From the cell containing the given text, extract its center point as [x, y] coordinate. 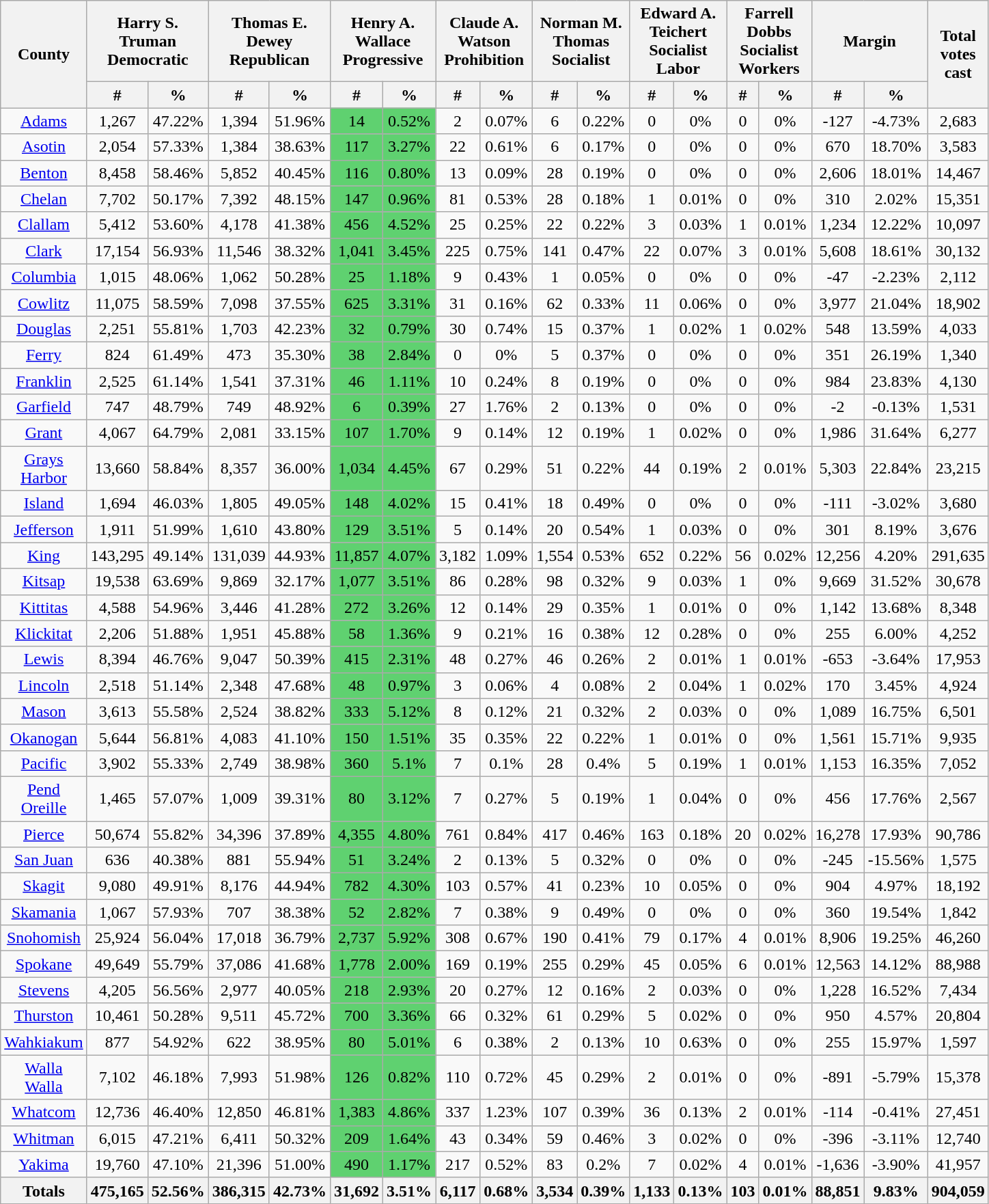
877 [117, 1042]
61 [555, 1016]
1.51% [410, 737]
2,518 [117, 685]
Skagit [44, 886]
1,951 [239, 633]
47.10% [178, 1164]
-3.64% [896, 659]
3.24% [410, 860]
337 [458, 1112]
1,561 [837, 737]
49,649 [117, 964]
129 [357, 530]
44.93% [299, 556]
48.06% [178, 277]
0.4% [604, 763]
141 [555, 251]
17.76% [896, 798]
51.00% [299, 1164]
35.30% [299, 355]
9.83% [896, 1190]
17,154 [117, 251]
-3.90% [896, 1164]
6,411 [239, 1138]
52 [357, 912]
3,182 [458, 556]
3.26% [410, 607]
88,988 [958, 964]
1,067 [117, 912]
Douglas [44, 329]
4,588 [117, 607]
163 [652, 834]
4.86% [410, 1112]
7,098 [239, 303]
42.23% [299, 329]
47.21% [178, 1138]
25,924 [117, 938]
83 [555, 1164]
1,015 [117, 277]
622 [239, 1042]
7,102 [117, 1077]
2,525 [117, 381]
126 [357, 1077]
30 [458, 329]
57.33% [178, 147]
41.38% [299, 225]
6,501 [958, 711]
Harry S. Truman Democratic [148, 41]
-15.56% [896, 860]
15.97% [896, 1042]
0.63% [701, 1042]
-3.11% [896, 1138]
Wahkiakum [44, 1042]
8.19% [896, 530]
0.57% [507, 886]
Grant [44, 433]
-4.73% [896, 121]
Margin [869, 41]
8,394 [117, 659]
Kittitas [44, 607]
King [44, 556]
-0.41% [896, 1112]
1,703 [239, 329]
16.52% [896, 990]
61.49% [178, 355]
6.00% [896, 633]
46.40% [178, 1112]
44 [652, 469]
Farrell DobbsSocialist Workers [769, 41]
31,692 [357, 1190]
2.02% [896, 199]
45.88% [299, 633]
Pierce [44, 834]
Spokane [44, 964]
1,911 [117, 530]
1,340 [958, 355]
51.98% [299, 1077]
23,215 [958, 469]
51.14% [178, 685]
9,935 [958, 737]
4.30% [410, 886]
217 [458, 1164]
37,086 [239, 964]
Claude A. WatsonProhibition [484, 41]
33.15% [299, 433]
1.23% [507, 1112]
4.07% [410, 556]
45.72% [299, 1016]
0.43% [507, 277]
1.11% [410, 381]
490 [357, 1164]
2.00% [410, 964]
218 [357, 990]
2,683 [958, 121]
0.68% [507, 1190]
1,153 [837, 763]
44.94% [299, 886]
53.60% [178, 225]
Lewis [44, 659]
2,524 [239, 711]
1,575 [958, 860]
48.79% [178, 407]
-396 [837, 1138]
31.52% [896, 582]
8,906 [837, 938]
1,986 [837, 433]
984 [837, 381]
-114 [837, 1112]
0.26% [604, 659]
2,737 [357, 938]
0.08% [604, 685]
10,097 [958, 225]
14 [357, 121]
1,041 [357, 251]
6,015 [117, 1138]
1,541 [239, 381]
14.12% [896, 964]
38 [357, 355]
48.15% [299, 199]
49.91% [178, 886]
58.84% [178, 469]
1,465 [117, 798]
707 [239, 912]
190 [555, 938]
-2 [837, 407]
548 [837, 329]
Columbia [44, 277]
17.93% [896, 834]
61.14% [178, 381]
150 [357, 737]
1,234 [837, 225]
1,531 [958, 407]
0.61% [507, 147]
Clark [44, 251]
417 [555, 834]
58 [357, 633]
1.76% [507, 407]
1.64% [410, 1138]
4,083 [239, 737]
7,702 [117, 199]
13.59% [896, 329]
8,348 [958, 607]
16 [555, 633]
38.95% [299, 1042]
Cowlitz [44, 303]
950 [837, 1016]
Whatcom [44, 1112]
15,378 [958, 1077]
38.82% [299, 711]
2.31% [410, 659]
20,804 [958, 1016]
10,461 [117, 1016]
0.82% [410, 1077]
18,902 [958, 303]
0.84% [507, 834]
5,412 [117, 225]
1,694 [117, 504]
16.75% [896, 711]
4,033 [958, 329]
-0.13% [896, 407]
-2.23% [896, 277]
3.12% [410, 798]
147 [357, 199]
66 [458, 1016]
9,047 [239, 659]
12,563 [837, 964]
90,786 [958, 834]
904 [837, 886]
-47 [837, 277]
30,132 [958, 251]
13,660 [117, 469]
1,009 [239, 798]
8,357 [239, 469]
Henry A. WallaceProgressive [382, 41]
11,857 [357, 556]
19.54% [896, 912]
56.56% [178, 990]
4,205 [117, 990]
12,256 [837, 556]
41 [555, 886]
37.89% [299, 834]
41.10% [299, 737]
3,583 [958, 147]
51.96% [299, 121]
5.92% [410, 938]
14,467 [958, 173]
5.01% [410, 1042]
4.45% [410, 469]
13.68% [896, 607]
3,902 [117, 763]
46.18% [178, 1077]
2.93% [410, 990]
5,644 [117, 737]
15,351 [958, 199]
17,018 [239, 938]
26.19% [896, 355]
31.64% [896, 433]
49.14% [178, 556]
0.2% [604, 1164]
12,740 [958, 1138]
43.80% [299, 530]
7,052 [958, 763]
5,608 [837, 251]
2.82% [410, 912]
38.32% [299, 251]
3,613 [117, 711]
0.54% [604, 530]
98 [555, 582]
272 [357, 607]
5.1% [410, 763]
12,850 [239, 1112]
29 [555, 607]
56.93% [178, 251]
Edward A. TeichertSocialist Labor [678, 41]
2,567 [958, 798]
1,842 [958, 912]
31 [458, 303]
50.39% [299, 659]
50.17% [178, 199]
308 [458, 938]
30,678 [958, 582]
43 [458, 1138]
2,606 [837, 173]
41,957 [958, 1164]
79 [652, 938]
2,251 [117, 329]
19.25% [896, 938]
3.27% [410, 147]
Benton [44, 173]
Lincoln [44, 685]
13 [458, 173]
46.81% [299, 1112]
824 [117, 355]
12,736 [117, 1112]
0.79% [410, 329]
40.38% [178, 860]
32.17% [299, 582]
56.81% [178, 737]
148 [357, 504]
1,133 [652, 1190]
0.23% [604, 886]
41.68% [299, 964]
386,315 [239, 1190]
Mason [44, 711]
881 [239, 860]
40.45% [299, 173]
2,081 [239, 433]
Garfield [44, 407]
12.22% [896, 225]
0.74% [507, 329]
16.35% [896, 763]
Adams [44, 121]
2,206 [117, 633]
7,392 [239, 199]
670 [837, 147]
8,176 [239, 886]
-111 [837, 504]
3.36% [410, 1016]
Totals [44, 1190]
3,680 [958, 504]
473 [239, 355]
2.84% [410, 355]
55.94% [299, 860]
21.04% [896, 303]
38.38% [299, 912]
Thurston [44, 1016]
54.92% [178, 1042]
169 [458, 964]
18.70% [896, 147]
41.28% [299, 607]
16,278 [837, 834]
5.12% [410, 711]
58.59% [178, 303]
46,260 [958, 938]
47.22% [178, 121]
18.61% [896, 251]
0.12% [507, 711]
415 [357, 659]
1.36% [410, 633]
2,112 [958, 277]
-891 [837, 1077]
81 [458, 199]
36.79% [299, 938]
50,674 [117, 834]
47.68% [299, 685]
209 [357, 1138]
4,178 [239, 225]
0.97% [410, 685]
1,610 [239, 530]
9,869 [239, 582]
1,384 [239, 147]
782 [357, 886]
4.52% [410, 225]
39.31% [299, 798]
0.47% [604, 251]
55.33% [178, 763]
56 [743, 556]
59 [555, 1138]
0.1% [507, 763]
19,538 [117, 582]
27 [458, 407]
Ferry [44, 355]
23.83% [896, 381]
1,077 [357, 582]
143,295 [117, 556]
8,458 [117, 173]
1.17% [410, 1164]
291,635 [958, 556]
4,252 [958, 633]
57.07% [178, 798]
19,760 [117, 1164]
3.31% [410, 303]
55.79% [178, 964]
0.80% [410, 173]
625 [357, 303]
2,054 [117, 147]
1,805 [239, 504]
0.25% [507, 225]
11,546 [239, 251]
35 [458, 737]
301 [837, 530]
170 [837, 685]
-245 [837, 860]
1.70% [410, 433]
1,034 [357, 469]
55.82% [178, 834]
63.69% [178, 582]
4,924 [958, 685]
904,059 [958, 1190]
7,993 [239, 1077]
37.31% [299, 381]
636 [117, 860]
18 [555, 504]
7,434 [958, 990]
40.05% [299, 990]
55.81% [178, 329]
1.18% [410, 277]
4,355 [357, 834]
747 [117, 407]
34,396 [239, 834]
56.04% [178, 938]
Total votes cast [958, 55]
1,062 [239, 277]
-653 [837, 659]
310 [837, 199]
700 [357, 1016]
Asotin [44, 147]
Kitsap [44, 582]
1,383 [357, 1112]
Jefferson [44, 530]
Thomas E. DeweyRepublican [269, 41]
38.63% [299, 147]
4.02% [410, 504]
131,039 [239, 556]
351 [837, 355]
1.09% [507, 556]
9,669 [837, 582]
0.67% [507, 938]
-1,636 [837, 1164]
0.75% [507, 251]
1,089 [837, 711]
-3.02% [896, 504]
55.58% [178, 711]
-5.79% [896, 1077]
4.57% [896, 1016]
Snohomish [44, 938]
2,977 [239, 990]
4.80% [410, 834]
86 [458, 582]
27,451 [958, 1112]
Klickitat [44, 633]
1,267 [117, 121]
0.72% [507, 1077]
46.76% [178, 659]
1,778 [357, 964]
1,554 [555, 556]
225 [458, 251]
0.24% [507, 381]
9,511 [239, 1016]
9,080 [117, 886]
Norman M. ThomasSocialist [581, 41]
22.84% [896, 469]
3,676 [958, 530]
6,277 [958, 433]
4,130 [958, 381]
21 [555, 711]
49.05% [299, 504]
Whitman [44, 1138]
38.98% [299, 763]
42.73% [299, 1190]
4.97% [896, 886]
57.93% [178, 912]
333 [357, 711]
36 [652, 1112]
Island [44, 504]
32 [357, 329]
51.99% [178, 530]
64.79% [178, 433]
3,534 [555, 1190]
1,228 [837, 990]
51.88% [178, 633]
36.00% [299, 469]
761 [458, 834]
749 [239, 407]
Skamania [44, 912]
5,852 [239, 173]
21,396 [239, 1164]
5,303 [837, 469]
-127 [837, 121]
1,142 [837, 607]
County [44, 55]
15.71% [896, 737]
11,075 [117, 303]
2,348 [239, 685]
0.96% [410, 199]
0.34% [507, 1138]
Pend Oreille [44, 798]
Chelan [44, 199]
Okanogan [44, 737]
50.32% [299, 1138]
6,117 [458, 1190]
18.01% [896, 173]
18,192 [958, 886]
Franklin [44, 381]
Walla Walla [44, 1077]
Pacific [44, 763]
17,953 [958, 659]
110 [458, 1077]
1,597 [958, 1042]
Clallam [44, 225]
652 [652, 556]
0.09% [507, 173]
4,067 [117, 433]
62 [555, 303]
Grays Harbor [44, 469]
2,749 [239, 763]
3,977 [837, 303]
0.21% [507, 633]
Stevens [44, 990]
3,446 [239, 607]
475,165 [117, 1190]
88,851 [837, 1190]
116 [357, 173]
52.56% [178, 1190]
58.46% [178, 173]
11 [652, 303]
37.55% [299, 303]
67 [458, 469]
1,394 [239, 121]
4.20% [896, 556]
San Juan [44, 860]
54.96% [178, 607]
46.03% [178, 504]
48.92% [299, 407]
0.33% [604, 303]
117 [357, 147]
Yakima [44, 1164]
